Pinpoint the cell where the given text exists, returning its [X, Y] midpoint coordinate. 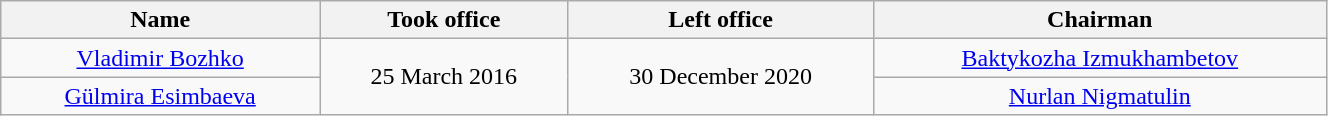
Nurlan Nigmatulin [1100, 96]
30 December 2020 [720, 77]
Gülmira Esimbaeva [160, 96]
25 March 2016 [444, 77]
Name [160, 20]
Chairman [1100, 20]
Vladimir Bozhko [160, 58]
Left office [720, 20]
Baktykozha Izmukhambetov [1100, 58]
Took office [444, 20]
